Detect which cell encompasses the target text, then output its [X, Y] center coordinate. 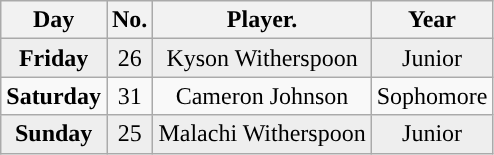
31 [129, 96]
Friday [54, 58]
Sunday [54, 134]
Cameron Johnson [262, 96]
Year [432, 20]
Malachi Witherspoon [262, 134]
Day [54, 20]
26 [129, 58]
Player. [262, 20]
Saturday [54, 96]
25 [129, 134]
Sophomore [432, 96]
Kyson Witherspoon [262, 58]
No. [129, 20]
